Detect which cell encompasses the target text, then output its (X, Y) center coordinate. 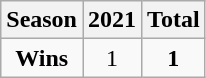
Total (174, 20)
Season (42, 20)
Wins (42, 58)
2021 (112, 20)
